Detect which cell encompasses the target text, then output its (x, y) center coordinate. 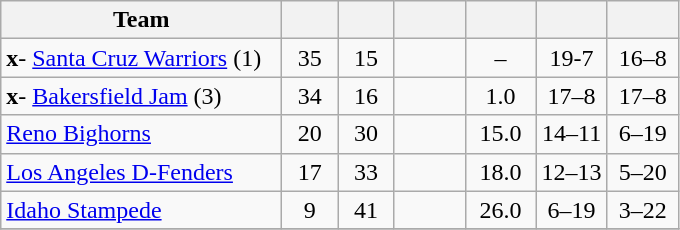
Idaho Stampede (142, 210)
x- Santa Cruz Warriors (1) (142, 58)
5–20 (642, 172)
16 (366, 96)
9 (310, 210)
Reno Bighorns (142, 134)
17 (310, 172)
3–22 (642, 210)
33 (366, 172)
19-7 (572, 58)
Team (142, 20)
30 (366, 134)
x- Bakersfield Jam (3) (142, 96)
20 (310, 134)
26.0 (500, 210)
1.0 (500, 96)
16–8 (642, 58)
35 (310, 58)
41 (366, 210)
34 (310, 96)
14–11 (572, 134)
Los Angeles D-Fenders (142, 172)
12–13 (572, 172)
15 (366, 58)
18.0 (500, 172)
15.0 (500, 134)
– (500, 58)
